Extract the (X, Y) coordinate from the center of the cell holding the provided text.  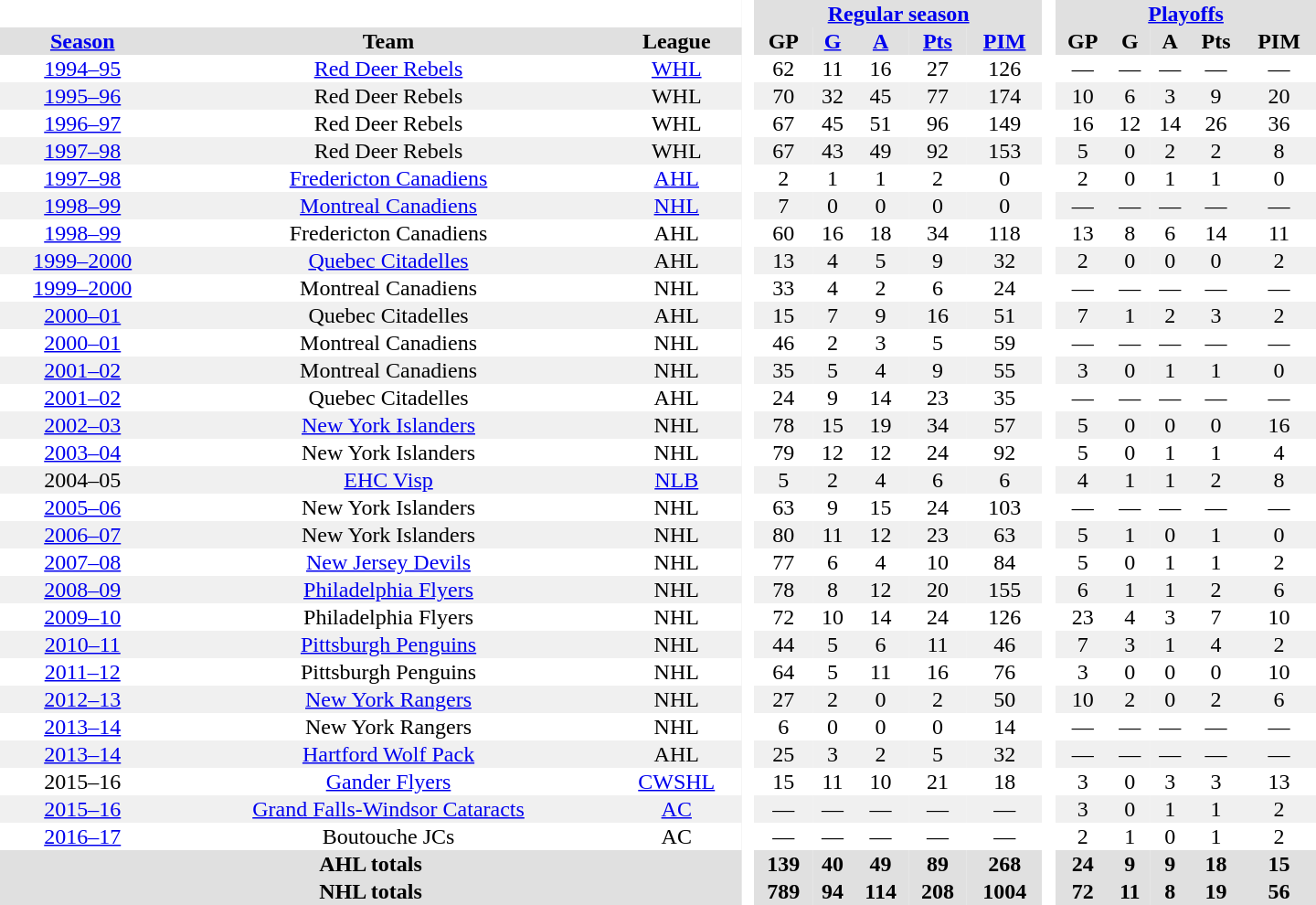
79 (784, 452)
43 (833, 151)
40 (833, 864)
64 (784, 672)
44 (784, 644)
2007–08 (82, 562)
268 (1005, 864)
2003–04 (82, 452)
2011–12 (82, 672)
1996–97 (82, 123)
84 (1005, 562)
155 (1005, 590)
57 (1005, 425)
2016–17 (82, 836)
Regular season (899, 14)
149 (1005, 123)
1994–95 (82, 69)
50 (1005, 699)
1004 (1005, 891)
208 (938, 891)
33 (784, 288)
2012–13 (82, 699)
2010–11 (82, 644)
EHC Visp (389, 480)
55 (1005, 370)
103 (1005, 507)
AHL totals (371, 864)
25 (784, 754)
62 (784, 69)
21 (938, 782)
2005–06 (82, 507)
Season (82, 41)
CWSHL (676, 782)
1995–96 (82, 96)
80 (784, 535)
59 (1005, 343)
2004–05 (82, 480)
36 (1279, 123)
114 (881, 891)
Team (389, 41)
Hartford Wolf Pack (389, 754)
NLB (676, 480)
94 (833, 891)
2002–03 (82, 425)
Boutouche JCs (389, 836)
118 (1005, 233)
139 (784, 864)
2009–10 (82, 617)
League (676, 41)
60 (784, 233)
26 (1215, 123)
789 (784, 891)
153 (1005, 151)
174 (1005, 96)
New Jersey Devils (389, 562)
56 (1279, 891)
96 (938, 123)
Playoffs (1186, 14)
76 (1005, 672)
Gander Flyers (389, 782)
2008–09 (82, 590)
70 (784, 96)
2006–07 (82, 535)
89 (938, 864)
Grand Falls-Windsor Cataracts (389, 809)
NHL totals (371, 891)
